From the cell containing the given text, extract its center point as [X, Y] coordinate. 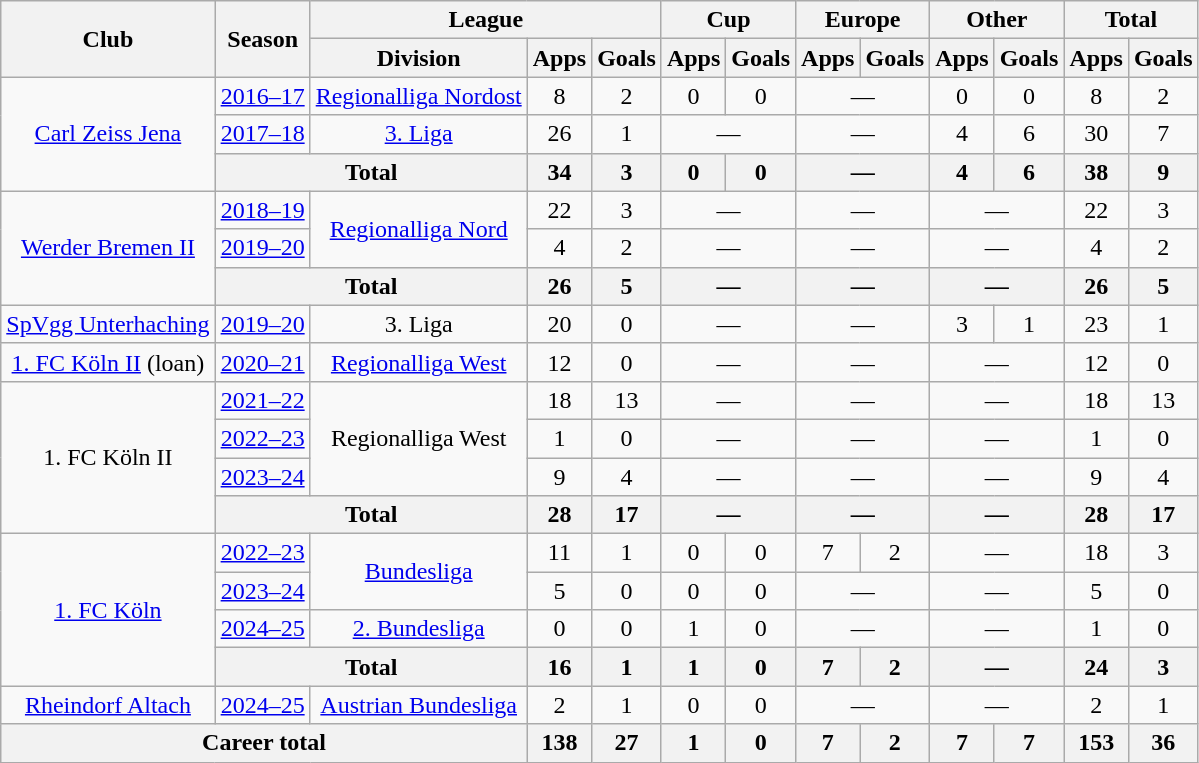
30 [1096, 134]
Regionalliga Nordost [418, 96]
Austrian Bundesliga [418, 705]
11 [559, 553]
Rheindorf Altach [108, 705]
2017–18 [262, 134]
League [486, 20]
2. Bundesliga [418, 629]
23 [1096, 324]
1. FC Köln [108, 610]
2018–19 [262, 210]
36 [1163, 743]
Club [108, 39]
24 [1096, 667]
38 [1096, 172]
1. FC Köln II (loan) [108, 362]
Regionalliga Nord [418, 229]
Season [262, 39]
Division [418, 58]
153 [1096, 743]
34 [559, 172]
27 [627, 743]
Europe [863, 20]
Other [997, 20]
SpVgg Unterhaching [108, 324]
Cup [728, 20]
16 [559, 667]
2020–21 [262, 362]
2016–17 [262, 96]
Werder Bremen II [108, 248]
20 [559, 324]
1. FC Köln II [108, 457]
Carl Zeiss Jena [108, 134]
Bundesliga [418, 572]
138 [559, 743]
Career total [264, 743]
2021–22 [262, 400]
